Identify which cell holds the provided text, then report its (X, Y) central coordinate. 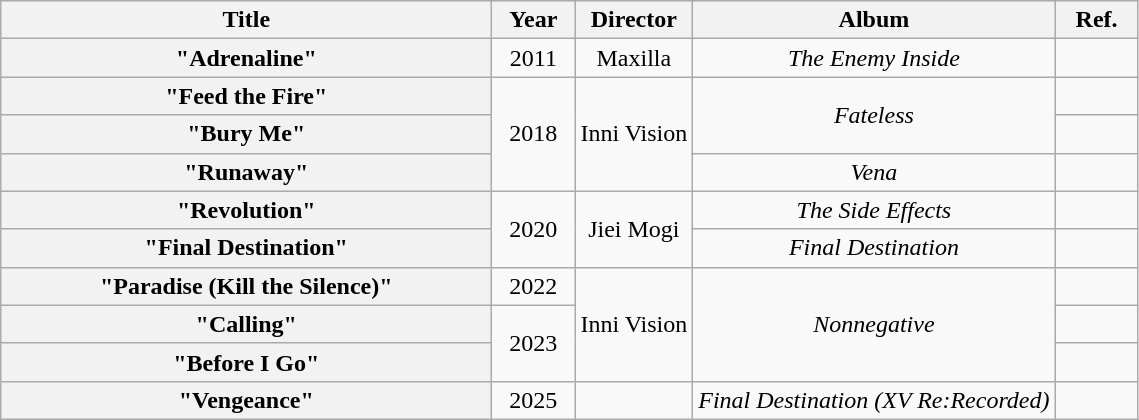
Director (634, 20)
"Feed the Fire" (246, 96)
"Final Destination" (246, 248)
Album (874, 20)
"Vengeance" (246, 400)
The Side Effects (874, 210)
2023 (534, 343)
Nonnegative (874, 324)
Maxilla (634, 58)
"Revolution" (246, 210)
Final Destination (874, 248)
"Bury Me" (246, 134)
2011 (534, 58)
Fateless (874, 115)
Title (246, 20)
"Runaway" (246, 172)
"Adrenaline" (246, 58)
"Before I Go" (246, 362)
"Paradise (Kill the Silence)" (246, 286)
2020 (534, 229)
Year (534, 20)
Vena (874, 172)
2025 (534, 400)
2022 (534, 286)
Final Destination (XV Re:Recorded) (874, 400)
Jiei Mogi (634, 229)
The Enemy Inside (874, 58)
"Calling" (246, 324)
Ref. (1096, 20)
2018 (534, 134)
